From the cell containing the given text, extract its center point as (X, Y) coordinate. 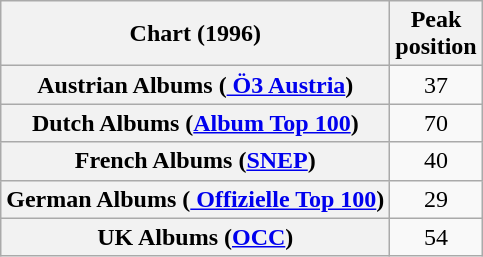
Austrian Albums ( Ö3 Austria) (196, 85)
German Albums ( Offizielle Top 100) (196, 199)
70 (436, 123)
54 (436, 237)
Peakposition (436, 34)
40 (436, 161)
Chart (1996) (196, 34)
UK Albums (OCC) (196, 237)
37 (436, 85)
Dutch Albums (Album Top 100) (196, 123)
French Albums (SNEP) (196, 161)
29 (436, 199)
